Search for the cell housing the specified text and yield its (x, y) center coordinate. 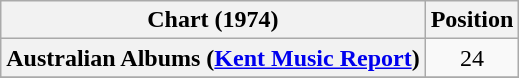
Australian Albums (Kent Music Report) (213, 58)
Position (472, 20)
24 (472, 58)
Chart (1974) (213, 20)
